Capture the cell that displays the provided text and extract its (x, y) central coordinate. 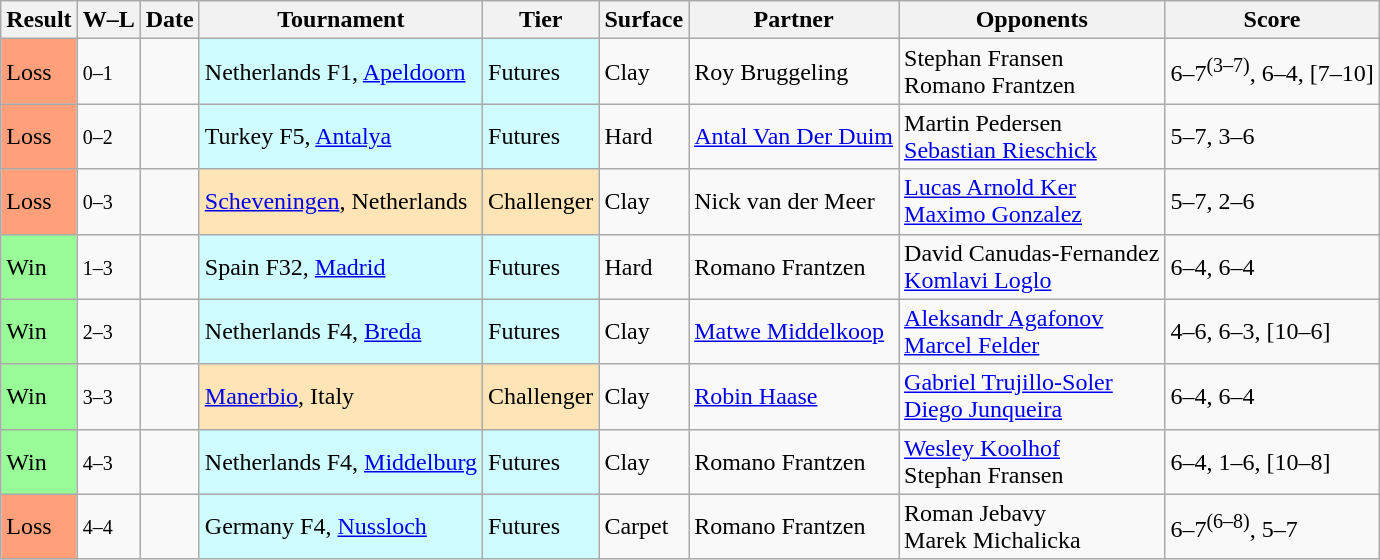
6–7(6–8), 5–7 (1272, 526)
Robin Haase (794, 396)
1–3 (108, 266)
W–L (108, 20)
6–7(3–7), 6–4, [7–10] (1272, 72)
Score (1272, 20)
Turkey F5, Antalya (340, 136)
Tier (541, 20)
Surface (644, 20)
4–3 (108, 462)
4–4 (108, 526)
Antal Van Der Duim (794, 136)
0–2 (108, 136)
Gabriel Trujillo-Soler Diego Junqueira (1032, 396)
Scheveningen, Netherlands (340, 202)
Germany F4, Nussloch (340, 526)
Roman Jebavy Marek Michalicka (1032, 526)
Martin Pedersen Sebastian Rieschick (1032, 136)
6–4, 1–6, [10–8] (1272, 462)
Wesley Koolhof Stephan Fransen (1032, 462)
Spain F32, Madrid (340, 266)
0–3 (108, 202)
Nick van der Meer (794, 202)
5–7, 3–6 (1272, 136)
2–3 (108, 332)
Tournament (340, 20)
Netherlands F4, Breda (340, 332)
3–3 (108, 396)
0–1 (108, 72)
Matwe Middelkoop (794, 332)
David Canudas-Fernandez Komlavi Loglo (1032, 266)
Date (170, 20)
Opponents (1032, 20)
Lucas Arnold Ker Maximo Gonzalez (1032, 202)
Aleksandr Agafonov Marcel Felder (1032, 332)
4–6, 6–3, [10–6] (1272, 332)
Carpet (644, 526)
Manerbio, Italy (340, 396)
Netherlands F4, Middelburg (340, 462)
Stephan Fransen Romano Frantzen (1032, 72)
Netherlands F1, Apeldoorn (340, 72)
5–7, 2–6 (1272, 202)
Partner (794, 20)
Result (39, 20)
Roy Bruggeling (794, 72)
